Extract the (x, y) coordinate from the center of the cell holding the provided text.  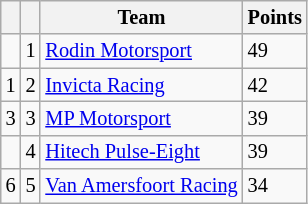
Points (275, 17)
42 (275, 85)
MP Motorsport (141, 118)
Hitech Pulse-Eight (141, 152)
2 (31, 85)
5 (31, 186)
Team (141, 17)
49 (275, 51)
Rodin Motorsport (141, 51)
Van Amersfoort Racing (141, 186)
Invicta Racing (141, 85)
34 (275, 186)
6 (11, 186)
4 (31, 152)
